For the text-containing cell, return its midpoint in [x, y] coordinate format. 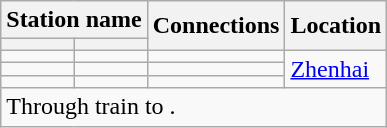
Location [336, 26]
Station name [74, 20]
Zhenhai [336, 69]
Connections [216, 26]
Through train to . [194, 107]
